Output the [x, y] coordinate of the center of the cell containing the given text.  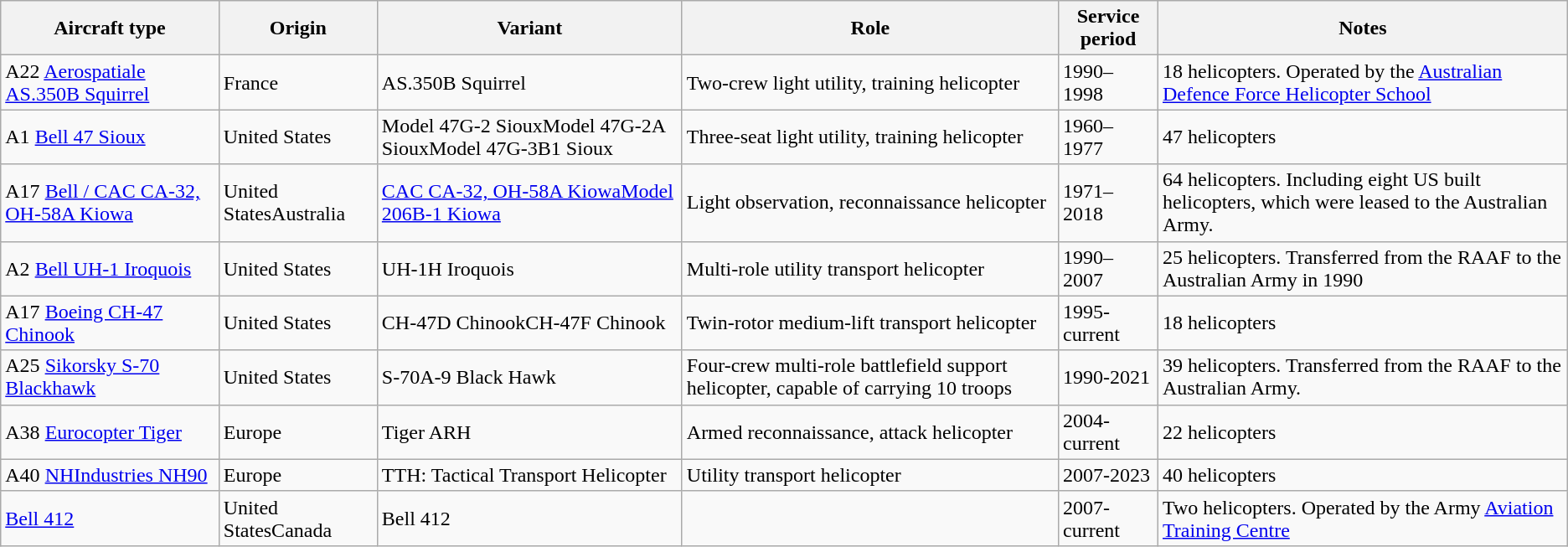
Four-crew multi-role battlefield support helicopter, capable of carrying 10 troops [869, 377]
18 helicopters. Operated by the Australian Defence Force Helicopter School [1362, 82]
A40 NHIndustries NH90 [111, 475]
Two helicopters. Operated by the Army Aviation Training Centre [1362, 518]
Variant [529, 28]
Armed reconnaissance, attack helicopter [869, 432]
Origin [298, 28]
Light observation, reconnaissance helicopter [869, 203]
1990-2021 [1107, 377]
Tiger ARH [529, 432]
United StatesAustralia [298, 203]
A1 Bell 47 Sioux [111, 137]
Multi-role utility transport helicopter [869, 268]
47 helicopters [1362, 137]
Notes [1362, 28]
S-70A-9 Black Hawk [529, 377]
TTH: Tactical Transport Helicopter [529, 475]
Three-seat light utility, training helicopter [869, 137]
Utility transport helicopter [869, 475]
Aircraft type [111, 28]
1971–2018 [1107, 203]
United StatesCanada [298, 518]
1990–1998 [1107, 82]
22 helicopters [1362, 432]
Role [869, 28]
A17 Boeing CH-47 Chinook [111, 323]
2007-2023 [1107, 475]
1960–1977 [1107, 137]
AS.350B Squirrel [529, 82]
25 helicopters. Transferred from the RAAF to the Australian Army in 1990 [1362, 268]
2007-current [1107, 518]
A38 Eurocopter Tiger [111, 432]
A22 Aerospatiale AS.350B Squirrel [111, 82]
A25 Sikorsky S-70 Blackhawk [111, 377]
18 helicopters [1362, 323]
A17 Bell / CAC CA-32, OH-58A Kiowa [111, 203]
Twin-rotor medium-lift transport helicopter [869, 323]
Two-crew light utility, training helicopter [869, 82]
1990–2007 [1107, 268]
UH-1H Iroquois [529, 268]
40 helicopters [1362, 475]
2004-current [1107, 432]
Model 47G-2 SiouxModel 47G-2A SiouxModel 47G-3B1 Sioux [529, 137]
39 helicopters. Transferred from the RAAF to the Australian Army. [1362, 377]
1995-current [1107, 323]
64 helicopters. Including eight US built helicopters, which were leased to the Australian Army. [1362, 203]
CH-47D ChinookCH-47F Chinook [529, 323]
Service period [1107, 28]
CAC CA-32, OH-58A KiowaModel 206B-1 Kiowa [529, 203]
France [298, 82]
A2 Bell UH-1 Iroquois [111, 268]
